Find where the given text appears and provide that cell's center as (X, Y) coordinate. 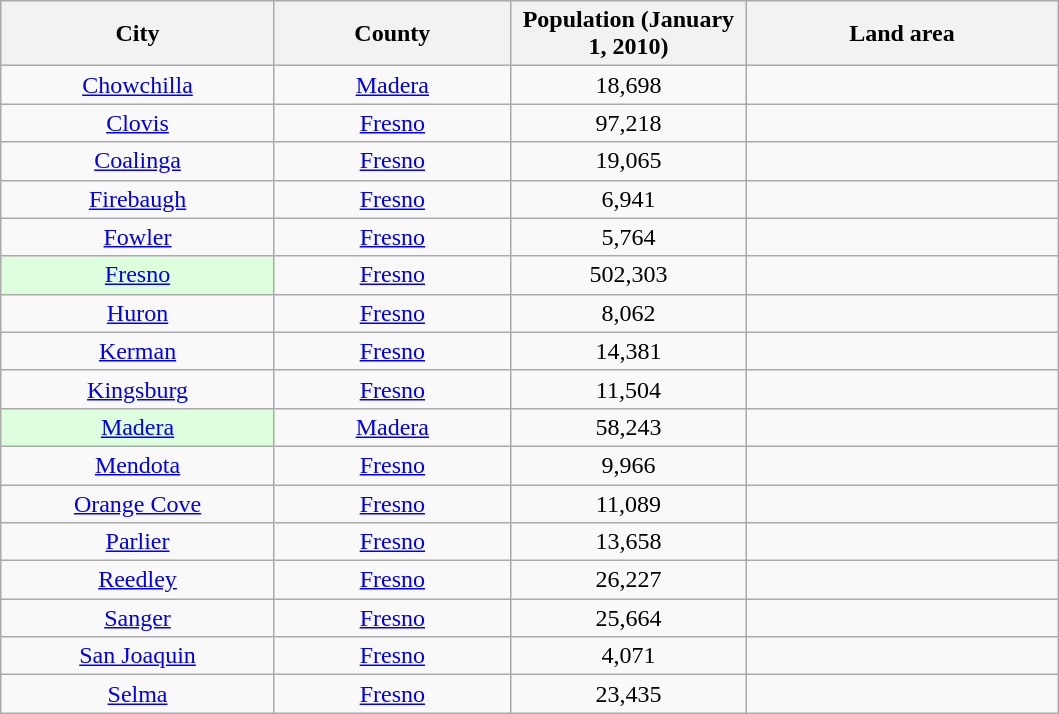
6,941 (628, 199)
Reedley (138, 580)
Sanger (138, 618)
5,764 (628, 237)
25,664 (628, 618)
Orange Cove (138, 503)
Coalinga (138, 161)
Parlier (138, 542)
Fowler (138, 237)
8,062 (628, 313)
14,381 (628, 351)
Huron (138, 313)
26,227 (628, 580)
9,966 (628, 465)
County (392, 34)
Kerman (138, 351)
4,071 (628, 656)
58,243 (628, 427)
19,065 (628, 161)
11,504 (628, 389)
23,435 (628, 694)
Mendota (138, 465)
San Joaquin (138, 656)
13,658 (628, 542)
Chowchilla (138, 85)
18,698 (628, 85)
97,218 (628, 123)
City (138, 34)
Selma (138, 694)
Firebaugh (138, 199)
Land area (902, 34)
Clovis (138, 123)
502,303 (628, 275)
11,089 (628, 503)
Kingsburg (138, 389)
Population (January 1, 2010) (628, 34)
